Identify which cell holds the provided text, then report its (X, Y) central coordinate. 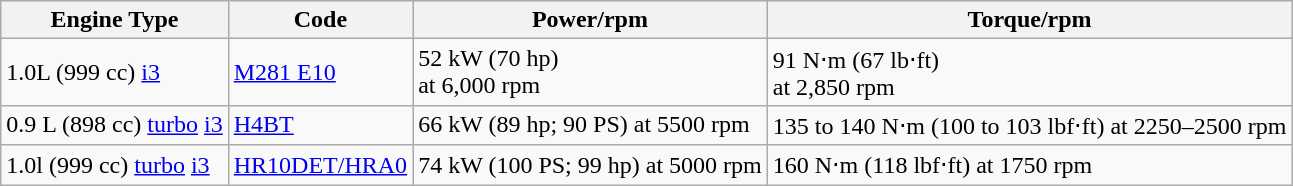
66 kW (89 hp; 90 PS) at 5500 rpm (590, 125)
Power/rpm (590, 20)
Engine Type (114, 20)
1.0L (999 cc) i3 (114, 72)
HR10DET/HRA0 (320, 165)
52 kW (70 hp)at 6,000 rpm (590, 72)
Code (320, 20)
160 N⋅m (118 lbf⋅ft) at 1750 rpm (1030, 165)
1.0l (999 cc) turbo i3 (114, 165)
135 to 140 N⋅m (100 to 103 lbf⋅ft) at 2250–2500 rpm (1030, 125)
H4BT (320, 125)
74 kW (100 PS; 99 hp) at 5000 rpm (590, 165)
M281 E10 (320, 72)
91 N⋅m (67 lb⋅ft)at 2,850 rpm (1030, 72)
Torque/rpm (1030, 20)
0.9 L (898 cc) turbo i3 (114, 125)
